Extract the [x, y] coordinate from the center of the cell holding the provided text.  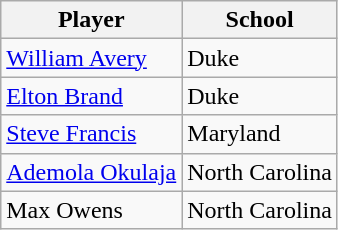
Player [92, 20]
Ademola Okulaja [92, 172]
Steve Francis [92, 134]
Max Owens [92, 210]
School [260, 20]
Maryland [260, 134]
William Avery [92, 58]
Elton Brand [92, 96]
